Search for the cell housing the specified text and yield its [x, y] center coordinate. 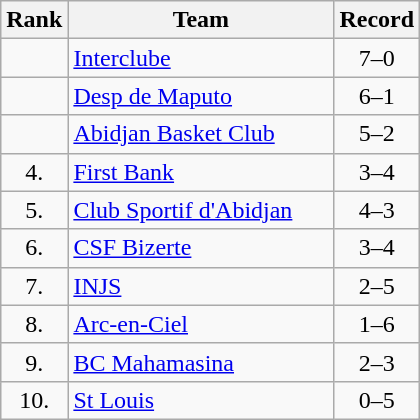
4. [34, 172]
BC Mahamasina [201, 362]
6–1 [377, 96]
First Bank [201, 172]
Desp de Maputo [201, 96]
CSF Bizerte [201, 248]
7–0 [377, 58]
Rank [34, 20]
9. [34, 362]
8. [34, 324]
4–3 [377, 210]
Team [201, 20]
7. [34, 286]
2–3 [377, 362]
St Louis [201, 400]
5–2 [377, 134]
5. [34, 210]
INJS [201, 286]
Arc-en-Ciel [201, 324]
Club Sportif d'Abidjan [201, 210]
10. [34, 400]
Record [377, 20]
1–6 [377, 324]
Abidjan Basket Club [201, 134]
0–5 [377, 400]
Interclube [201, 58]
6. [34, 248]
2–5 [377, 286]
